Detect which cell encompasses the target text, then output its [X, Y] center coordinate. 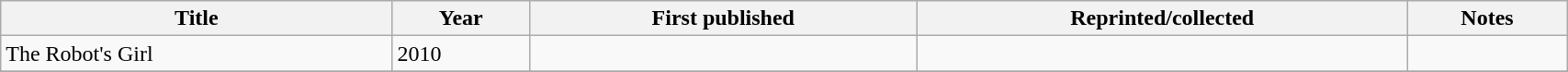
Title [197, 18]
2010 [461, 54]
Year [461, 18]
The Robot's Girl [197, 54]
Reprinted/collected [1162, 18]
First published [724, 18]
Notes [1486, 18]
